From the cell containing the given text, extract its center point as [x, y] coordinate. 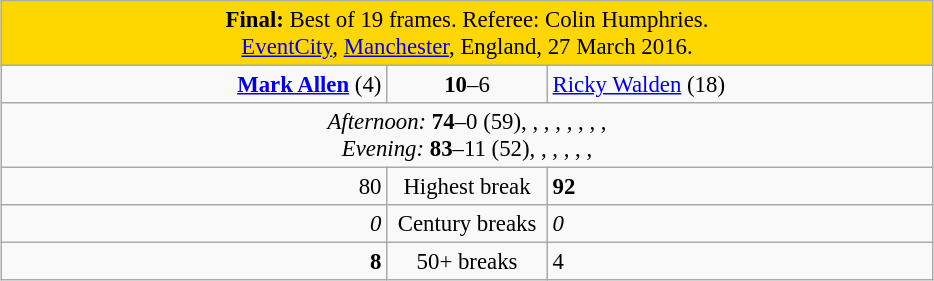
Highest break [468, 187]
Afternoon: 74–0 (59), , , , , , , , Evening: 83–11 (52), , , , , , [467, 136]
8 [194, 262]
4 [740, 262]
92 [740, 187]
Final: Best of 19 frames. Referee: Colin Humphries.EventCity, Manchester, England, 27 March 2016. [467, 34]
Century breaks [468, 224]
80 [194, 187]
Ricky Walden (18) [740, 85]
Mark Allen (4) [194, 85]
50+ breaks [468, 262]
10–6 [468, 85]
